For the text-containing cell, return its midpoint in [X, Y] coordinate format. 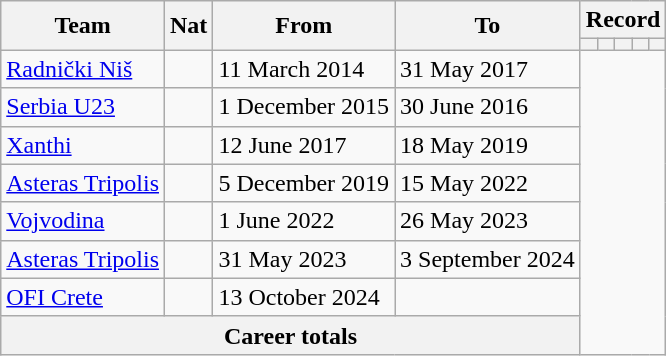
To [488, 26]
Team [83, 26]
3 September 2024 [488, 259]
Radnički Niš [83, 69]
18 May 2019 [488, 145]
Xanthi [83, 145]
OFI Crete [83, 297]
11 March 2014 [304, 69]
1 December 2015 [304, 107]
31 May 2017 [488, 69]
Nat [189, 26]
26 May 2023 [488, 221]
Serbia U23 [83, 107]
From [304, 26]
15 May 2022 [488, 183]
13 October 2024 [304, 297]
12 June 2017 [304, 145]
5 December 2019 [304, 183]
30 June 2016 [488, 107]
1 June 2022 [304, 221]
Career totals [291, 335]
Record [623, 20]
Vojvodina [83, 221]
31 May 2023 [304, 259]
